Detect which cell encompasses the target text, then output its (x, y) center coordinate. 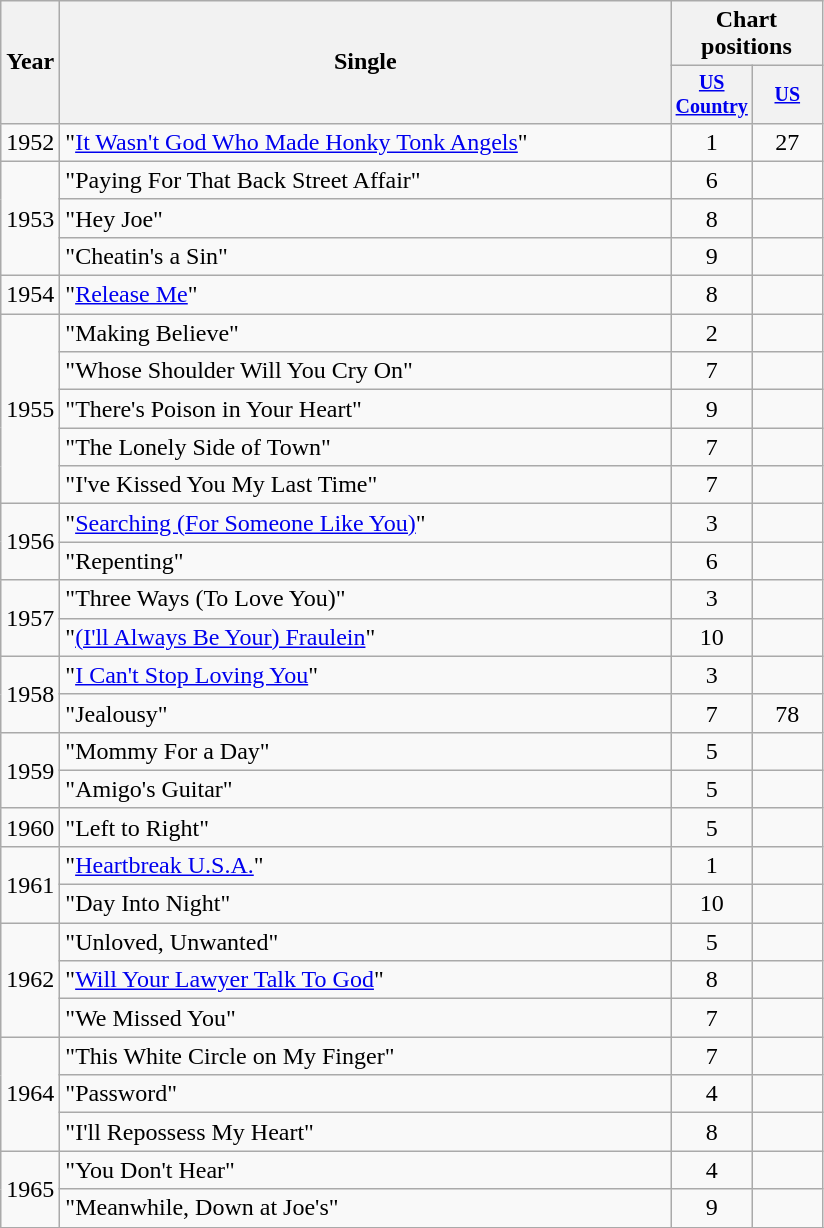
US Country (712, 94)
"Paying For That Back Street Affair" (366, 180)
1961 (30, 884)
"I Can't Stop Loving You" (366, 675)
"Left to Right" (366, 827)
Year (30, 62)
"I'll Repossess My Heart" (366, 1132)
"Mommy For a Day" (366, 751)
1962 (30, 980)
"I've Kissed You My Last Time" (366, 485)
"Jealousy" (366, 713)
"Cheatin's a Sin" (366, 256)
"Unloved, Unwanted" (366, 942)
"Day Into Night" (366, 904)
"Meanwhile, Down at Joe's" (366, 1208)
1965 (30, 1189)
"Hey Joe" (366, 218)
"The Lonely Side of Town" (366, 447)
1954 (30, 295)
"(I'll Always Be Your) Fraulein" (366, 637)
"Searching (For Someone Like You)" (366, 523)
"Repenting" (366, 561)
1953 (30, 218)
1958 (30, 694)
2 (712, 333)
1960 (30, 827)
"Release Me" (366, 295)
"This White Circle on My Finger" (366, 1056)
US (788, 94)
1959 (30, 770)
1955 (30, 409)
"We Missed You" (366, 1018)
"Amigo's Guitar" (366, 789)
1956 (30, 542)
"Heartbreak U.S.A." (366, 865)
"You Don't Hear" (366, 1170)
Chart positions (746, 34)
"Will Your Lawyer Talk To God" (366, 980)
1957 (30, 618)
"It Wasn't God Who Made Honky Tonk Angels" (366, 142)
"Three Ways (To Love You)" (366, 599)
"Password" (366, 1094)
Single (366, 62)
27 (788, 142)
"There's Poison in Your Heart" (366, 409)
"Making Believe" (366, 333)
1964 (30, 1094)
1952 (30, 142)
"Whose Shoulder Will You Cry On" (366, 371)
78 (788, 713)
